Locate the cell with the specified text and output its [x, y] center coordinate. 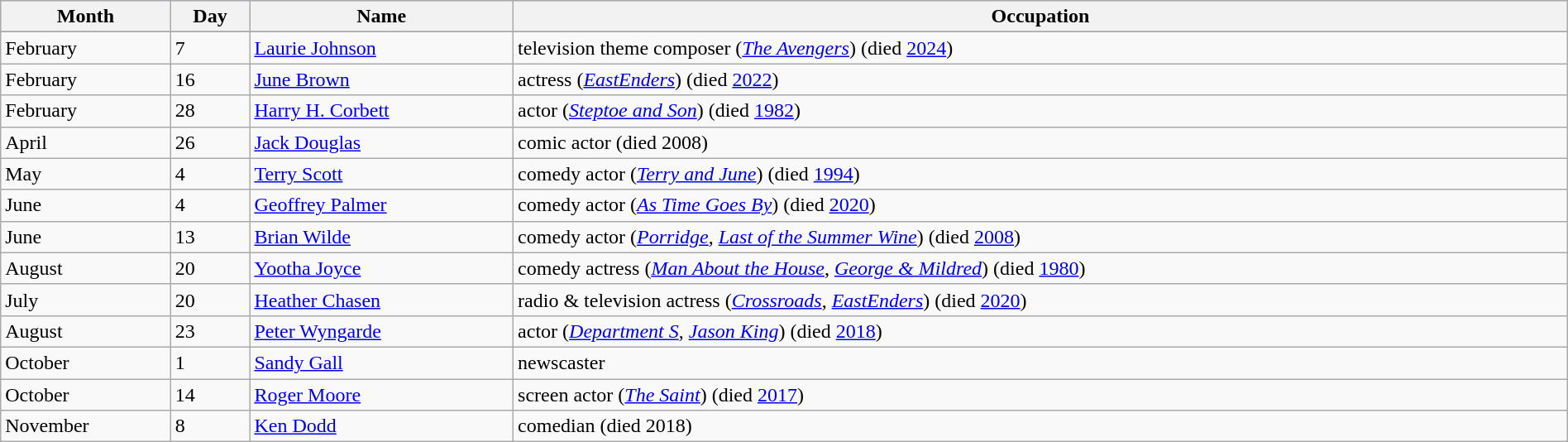
16 [210, 79]
Day [210, 17]
Laurie Johnson [382, 48]
comedy actress (Man About the House, George & Mildred) (died 1980) [1040, 268]
Peter Wyngarde [382, 331]
Month [86, 17]
screen actor (The Saint) (died 2017) [1040, 395]
Sandy Gall [382, 363]
Name [382, 17]
Geoffrey Palmer [382, 205]
May [86, 174]
28 [210, 111]
7 [210, 48]
8 [210, 426]
1 [210, 363]
comedy actor (Terry and June) (died 1994) [1040, 174]
November [86, 426]
July [86, 300]
Harry H. Corbett [382, 111]
television theme composer (The Avengers) (died 2024) [1040, 48]
comic actor (died 2008) [1040, 142]
Terry Scott [382, 174]
26 [210, 142]
Yootha Joyce [382, 268]
Roger Moore [382, 395]
Brian Wilde [382, 237]
actor (Department S, Jason King) (died 2018) [1040, 331]
comedy actor (Porridge, Last of the Summer Wine) (died 2008) [1040, 237]
comedian (died 2018) [1040, 426]
14 [210, 395]
Ken Dodd [382, 426]
radio & television actress (Crossroads, EastEnders) (died 2020) [1040, 300]
June Brown [382, 79]
23 [210, 331]
Occupation [1040, 17]
comedy actor (As Time Goes By) (died 2020) [1040, 205]
newscaster [1040, 363]
13 [210, 237]
actress (EastEnders) (died 2022) [1040, 79]
April [86, 142]
actor (Steptoe and Son) (died 1982) [1040, 111]
Heather Chasen [382, 300]
Jack Douglas [382, 142]
